Detect which cell encompasses the target text, then output its [x, y] center coordinate. 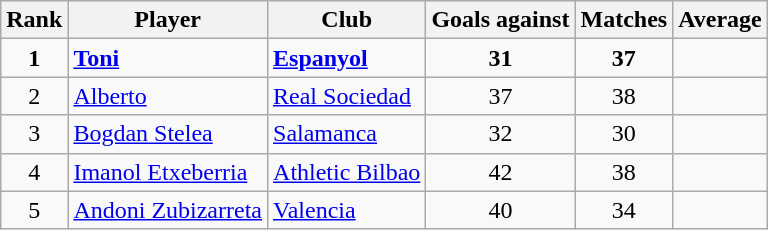
Rank [34, 20]
Player [168, 20]
Club [347, 20]
3 [34, 134]
Valencia [347, 210]
Alberto [168, 96]
Goals against [500, 20]
1 [34, 58]
Matches [624, 20]
5 [34, 210]
Imanol Etxeberria [168, 172]
40 [500, 210]
34 [624, 210]
Andoni Zubizarreta [168, 210]
32 [500, 134]
30 [624, 134]
Salamanca [347, 134]
Espanyol [347, 58]
Average [720, 20]
Athletic Bilbao [347, 172]
2 [34, 96]
Real Sociedad [347, 96]
Toni [168, 58]
42 [500, 172]
Bogdan Stelea [168, 134]
4 [34, 172]
31 [500, 58]
